Locate the cell with the specified text and output its (x, y) center coordinate. 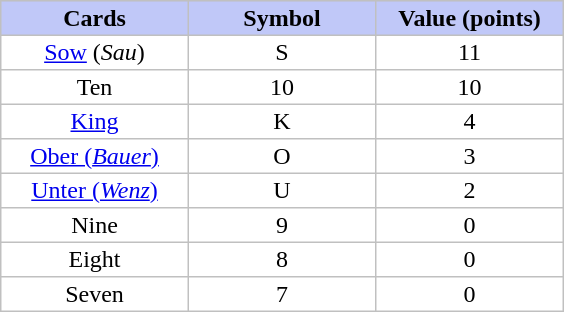
3 (469, 156)
O (282, 156)
Cards (95, 18)
Unter (Wenz) (95, 190)
7 (282, 294)
Sow (Sau) (95, 52)
2 (469, 190)
Eight (95, 260)
Nine (95, 224)
Ober (Bauer) (95, 156)
K (282, 122)
Seven (95, 294)
S (282, 52)
4 (469, 122)
Value (points) (469, 18)
King (95, 122)
Symbol (282, 18)
U (282, 190)
8 (282, 260)
11 (469, 52)
9 (282, 224)
Ten (95, 86)
